Locate the cell with the specified text and output its (x, y) center coordinate. 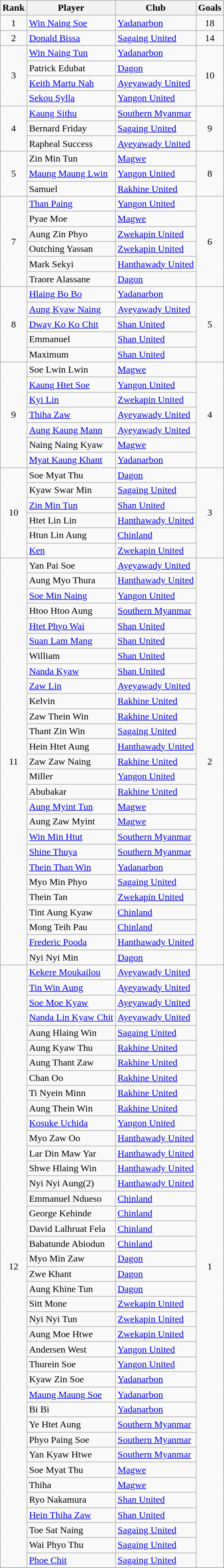
14 (210, 38)
Bi Bi (71, 1410)
18 (210, 23)
Dway Ko Ko Chit (71, 324)
George Kehinde (71, 1214)
Kaung Sithu (71, 113)
Tin Win Aung (71, 988)
Nyi Nyi Min (71, 957)
Nyi Nyi Aung(2) (71, 1184)
Than Paing (71, 204)
Aung Moe Htwe (71, 1334)
Aung Kyaw Naing (71, 309)
Player (71, 8)
Aung Myo Thura (71, 580)
Htoo Htoo Aung (71, 611)
Bernard Friday (71, 128)
Keith Martu Nah (71, 83)
Abubakar (71, 792)
Donald Bissa (71, 38)
Emmanuel Ndueso (71, 1199)
Toe Sat Naing (71, 1530)
Goals (210, 8)
12 (13, 1266)
Aung Khine Tun (71, 1289)
6 (210, 242)
Lar Din Maw Yar (71, 1153)
Mong Teih Pau (71, 927)
Traore Alassane (71, 279)
Ken (71, 550)
Myat Kaung Khant (71, 460)
Aung Zaw Myint (71, 822)
Naing Naing Kyaw (71, 445)
Sitt Mone (71, 1304)
Kyi Lin (71, 400)
Htun Lin Aung (71, 535)
Kekere Moukailou (71, 972)
Rank (13, 8)
Soe Min Naing (71, 596)
Myo Zaw Oo (71, 1138)
Aung Myint Tun (71, 807)
Hlaing Bo Bo (71, 294)
Win Min Htut (71, 837)
Maung Maung Lwin (71, 173)
Emmanuel (71, 339)
Thein Than Win (71, 867)
Zwe Khant (71, 1274)
Suan Lam Mang (71, 641)
Mark Sekyi (71, 264)
Thiha Zaw (71, 415)
Nyi Nyi Tun (71, 1319)
Frederic Pooda (71, 942)
Aung Thant Zaw (71, 1063)
Yan Pai Soe (71, 565)
Pyae Moe (71, 219)
Wai Phyo Thu (71, 1545)
Patrick Edubat (71, 68)
Sekou Sylla (71, 98)
Chan Oo (71, 1078)
Aung Kyaw Thu (71, 1048)
Myo Min Zaw (71, 1259)
Aung Kaung Mann (71, 430)
Thiha (71, 1485)
Kyaw Swar Min (71, 490)
Hein Htet Aung (71, 746)
Zaw Zaw Naing (71, 761)
Thurein Soe (71, 1364)
Miller (71, 776)
Rapheal Success (71, 143)
Ye Htet Aung (71, 1425)
Andersen West (71, 1349)
Soe Lwin Lwin (71, 369)
Kelvin (71, 701)
Htet Lin Lin (71, 520)
Myo Min Phyo (71, 882)
Win Naing Tun (71, 53)
Nanda Lin Kyaw Chit (71, 1018)
Zaw Lin (71, 686)
Ti Nyein Minn (71, 1093)
Hein Thiha Zaw (71, 1515)
Outching Yassan (71, 249)
Soe Moe Kyaw (71, 1003)
Phyo Paing Soe (71, 1440)
Shwe Hlaing Win (71, 1168)
Thein Tan (71, 897)
Aung Zin Phyo (71, 234)
Htet Phyo Wai (71, 626)
Club (156, 8)
Kaung Htet Soe (71, 384)
Ryo Nakamura (71, 1500)
Win Naing Soe (71, 23)
Aung Hlaing Win (71, 1033)
Nanda Kyaw (71, 671)
Zaw Thein Win (71, 716)
Babatunde Abiodun (71, 1244)
Kosuke Uchida (71, 1123)
7 (13, 242)
Tint Aung Kyaw (71, 912)
Maung Maung Soe (71, 1394)
Maximum (71, 354)
Kyaw Zin Soe (71, 1379)
Yan Kyaw Htwe (71, 1455)
David Lalhruat Fela (71, 1229)
William (71, 656)
Aung Thein Win (71, 1108)
11 (13, 761)
Thant Zin Win (71, 731)
Shine Thuya (71, 852)
Phoe Chit (71, 1560)
Samuel (71, 189)
